Determine the (X, Y) coordinate at the center of the cell enclosing the given text.  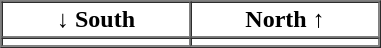
North ↑ (284, 20)
↓ South (96, 20)
